From the cell containing the given text, extract its center point as (X, Y) coordinate. 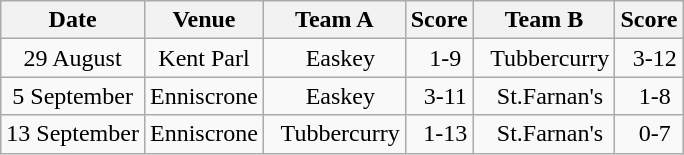
13 September (73, 134)
3-11 (439, 96)
5 September (73, 96)
0-7 (649, 134)
1-13 (439, 134)
29 August (73, 58)
1-8 (649, 96)
1-9 (439, 58)
3-12 (649, 58)
Kent Parl (204, 58)
Team A (334, 20)
Date (73, 20)
Venue (204, 20)
Team B (544, 20)
